Identify which cell holds the provided text, then report its [x, y] central coordinate. 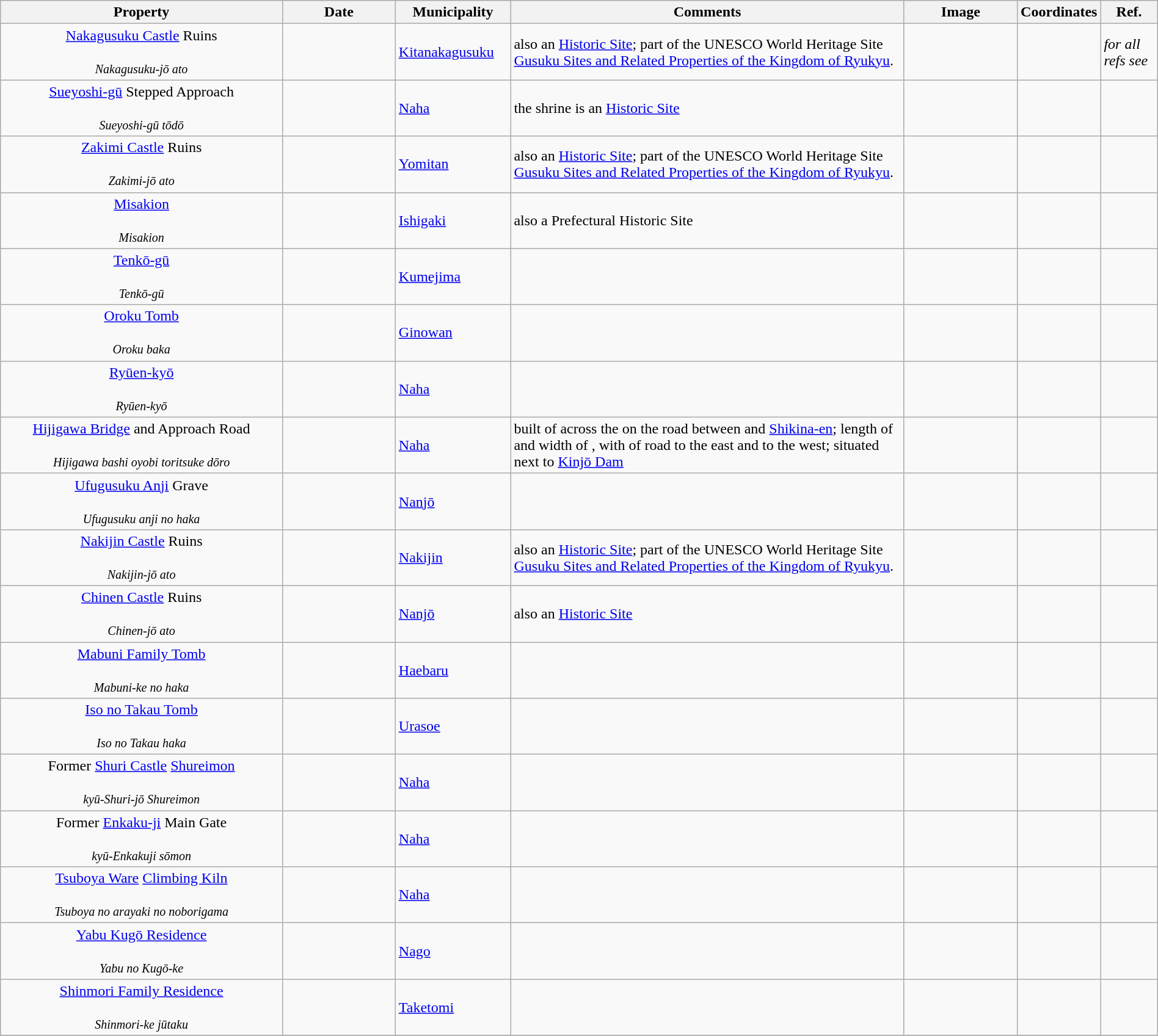
Date [338, 12]
Coordinates [1059, 12]
for all refs see [1129, 52]
Property [142, 12]
Yabu Kugō ResidenceYabu no Kugō-ke [142, 951]
Former Enkaku-ji Main Gatekyū-Enkakuji sōmon [142, 839]
Yomitan [453, 164]
Former Shuri Castle Shureimonkyū-Shuri-jō Shureimon [142, 783]
Kumejima [453, 277]
Hijigawa Bridge and Approach RoadHijigawa bashi oyobi toritsuke dōro [142, 445]
also a Prefectural Historic Site [707, 220]
Urasoe [453, 726]
Sueyoshi-gū Stepped ApproachSueyoshi-gū tōdō [142, 108]
Kitanakagusuku [453, 52]
Comments [707, 12]
Ishigaki [453, 220]
Ryūen-kyōRyūen-kyō [142, 389]
Ufugusuku Anji GraveUfugusuku anji no haka [142, 501]
Municipality [453, 12]
MisakionMisakion [142, 220]
Ref. [1129, 12]
also an Historic Site [707, 614]
Nakijin Castle RuinsNakijin-jō ato [142, 557]
Haebaru [453, 670]
Nakijin [453, 557]
Nago [453, 951]
Taketomi [453, 1007]
Mabuni Family TombMabuni-ke no haka [142, 670]
built of across the on the road between and Shikina-en; length of and width of , with of road to the east and to the west; situated next to Kinjō Dam [707, 445]
Oroku TombOroku baka [142, 333]
Chinen Castle RuinsChinen-jō ato [142, 614]
Iso no Takau TombIso no Takau haka [142, 726]
Tsuboya Ware Climbing KilnTsuboya no arayaki no noborigama [142, 895]
the shrine is an Historic Site [707, 108]
Nakagusuku Castle RuinsNakagusuku-jō ato [142, 52]
Tenkō-gūTenkō-gū [142, 277]
Ginowan [453, 333]
Shinmori Family ResidenceShinmori-ke jūtaku [142, 1007]
Image [960, 12]
Zakimi Castle RuinsZakimi-jō ato [142, 164]
